Return (X, Y) of the center of cell containing provided text 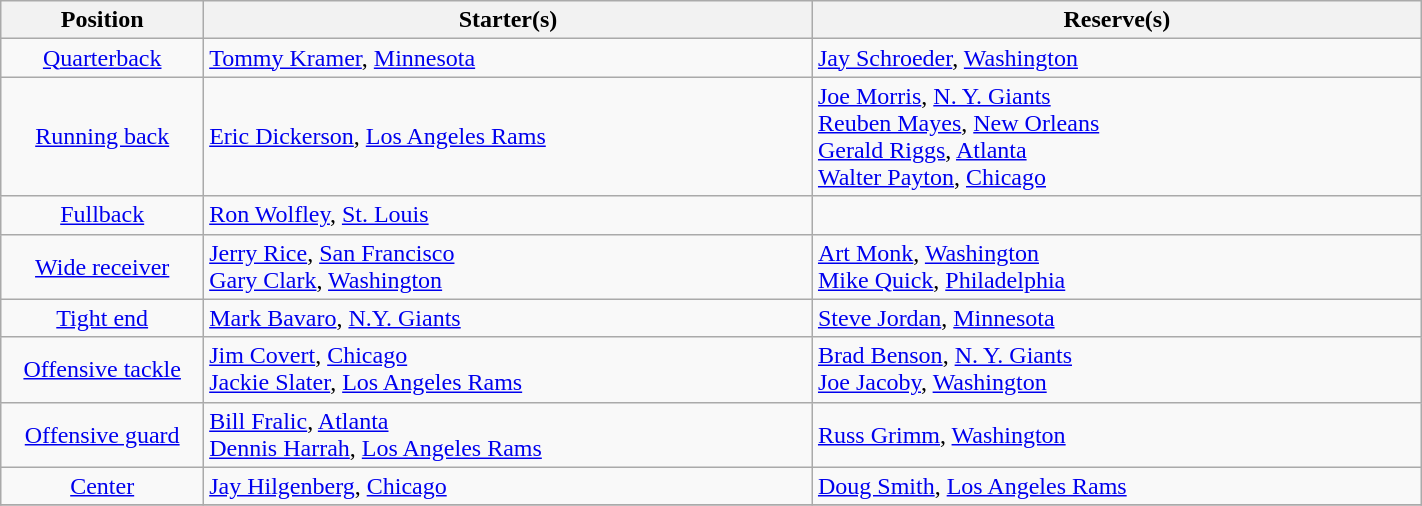
Jim Covert, Chicago Jackie Slater, Los Angeles Rams (508, 370)
Wide receiver (102, 266)
Steve Jordan, Minnesota (1116, 318)
Joe Morris, N. Y. Giants Reuben Mayes, New Orleans Gerald Riggs, Atlanta Walter Payton, Chicago (1116, 136)
Tommy Kramer, Minnesota (508, 58)
Offensive guard (102, 434)
Mark Bavaro, N.Y. Giants (508, 318)
Bill Fralic, Atlanta Dennis Harrah, Los Angeles Rams (508, 434)
Offensive tackle (102, 370)
Doug Smith, Los Angeles Rams (1116, 486)
Ron Wolfley, St. Louis (508, 215)
Jay Hilgenberg, Chicago (508, 486)
Eric Dickerson, Los Angeles Rams (508, 136)
Center (102, 486)
Position (102, 20)
Russ Grimm, Washington (1116, 434)
Quarterback (102, 58)
Jay Schroeder, Washington (1116, 58)
Brad Benson, N. Y. Giants Joe Jacoby, Washington (1116, 370)
Starter(s) (508, 20)
Art Monk, Washington Mike Quick, Philadelphia (1116, 266)
Running back (102, 136)
Fullback (102, 215)
Tight end (102, 318)
Jerry Rice, San Francisco Gary Clark, Washington (508, 266)
Reserve(s) (1116, 20)
